Determine the [x, y] coordinate at the center of the cell enclosing the given text.  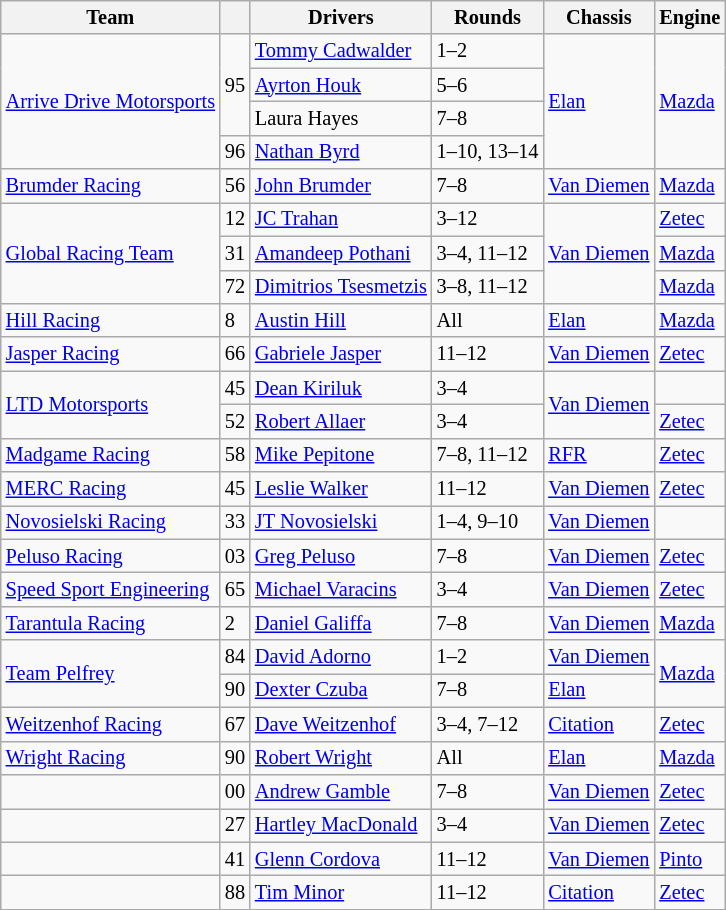
Dean Kiriluk [341, 388]
Austin Hill [341, 320]
Team Pelfrey [110, 674]
Global Racing Team [110, 252]
84 [235, 657]
56 [235, 186]
Novosielski Racing [110, 522]
95 [235, 84]
Hill Racing [110, 320]
Tim Minor [341, 892]
MERC Racing [110, 489]
RFR [598, 455]
58 [235, 455]
Dimitrios Tsesmetzis [341, 287]
Mike Pepitone [341, 455]
David Adorno [341, 657]
Michael Varacins [341, 589]
33 [235, 522]
Leslie Walker [341, 489]
3–12 [488, 219]
7–8, 11–12 [488, 455]
Robert Wright [341, 758]
31 [235, 253]
Tommy Cadwalder [341, 51]
Dexter Czuba [341, 690]
Laura Hayes [341, 118]
03 [235, 556]
Peluso Racing [110, 556]
Amandeep Pothani [341, 253]
67 [235, 724]
Hartley MacDonald [341, 825]
2 [235, 623]
JT Novosielski [341, 522]
Madgame Racing [110, 455]
41 [235, 859]
JC Trahan [341, 219]
Ayrton Houk [341, 85]
Greg Peluso [341, 556]
96 [235, 152]
Brumder Racing [110, 186]
Speed Sport Engineering [110, 589]
8 [235, 320]
3–4, 7–12 [488, 724]
Arrive Drive Motorsports [110, 102]
Dave Weitzenhof [341, 724]
1–4, 9–10 [488, 522]
Glenn Cordova [341, 859]
LTD Motorsports [110, 404]
00 [235, 791]
88 [235, 892]
3–8, 11–12 [488, 287]
Gabriele Jasper [341, 354]
Team [110, 17]
5–6 [488, 85]
Robert Allaer [341, 421]
Nathan Byrd [341, 152]
Jasper Racing [110, 354]
Engine [690, 17]
65 [235, 589]
3–4, 11–12 [488, 253]
Daniel Galiffa [341, 623]
Pinto [690, 859]
1–10, 13–14 [488, 152]
27 [235, 825]
John Brumder [341, 186]
Andrew Gamble [341, 791]
Rounds [488, 17]
66 [235, 354]
52 [235, 421]
Chassis [598, 17]
Wright Racing [110, 758]
Weitzenhof Racing [110, 724]
Tarantula Racing [110, 623]
72 [235, 287]
Drivers [341, 17]
12 [235, 219]
